Return [X, Y] of the center of cell containing provided text 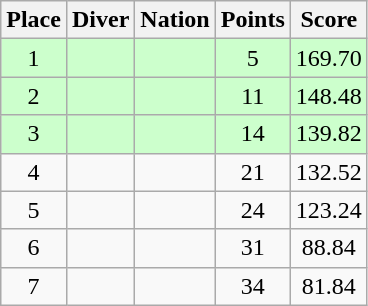
132.52 [328, 172]
21 [252, 172]
11 [252, 96]
148.48 [328, 96]
Nation [175, 20]
Points [252, 20]
2 [34, 96]
3 [34, 134]
6 [34, 248]
Diver [100, 20]
Place [34, 20]
24 [252, 210]
31 [252, 248]
14 [252, 134]
4 [34, 172]
169.70 [328, 58]
139.82 [328, 134]
88.84 [328, 248]
1 [34, 58]
34 [252, 286]
7 [34, 286]
81.84 [328, 286]
Score [328, 20]
123.24 [328, 210]
